Return the [X, Y] coordinate for the center point of the cell that contains the specified text.  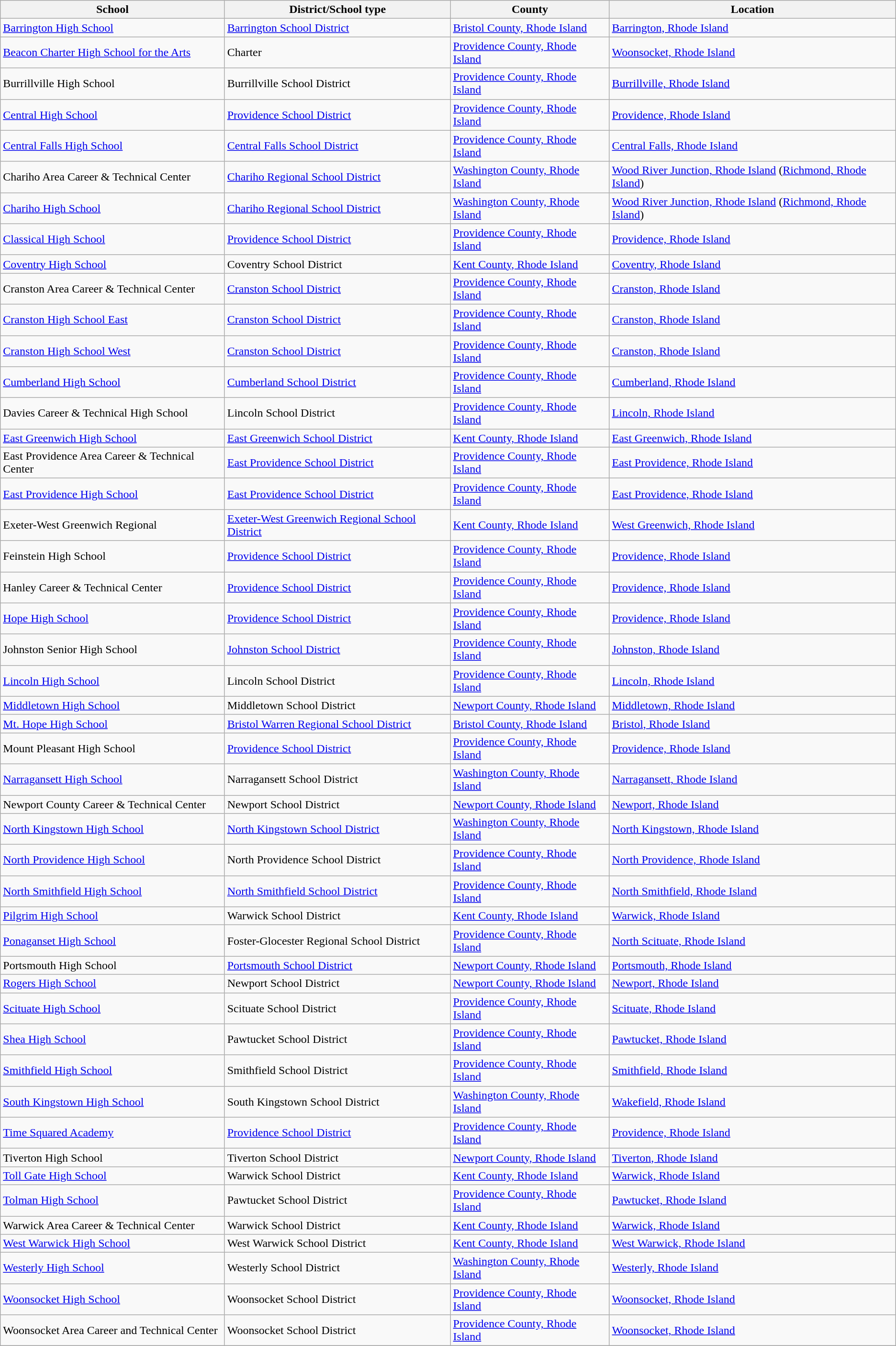
Hanley Career & Technical Center [112, 587]
Central Falls School District [337, 146]
Middletown School District [337, 705]
Barrington High School [112, 28]
West Warwick School District [337, 1244]
East Providence Area Career & Technical Center [112, 463]
School [112, 10]
Davies Career & Technical High School [112, 414]
Westerly School District [337, 1268]
Smithfield High School [112, 1071]
Scituate School District [337, 1008]
West Warwick High School [112, 1244]
Location [752, 10]
Burrillville School District [337, 83]
Toll Gate High School [112, 1176]
Coventry, Rhode Island [752, 264]
Tiverton, Rhode Island [752, 1157]
Central High School [112, 115]
Classical High School [112, 239]
Rogers High School [112, 984]
Exeter-West Greenwich Regional [112, 525]
Smithfield School District [337, 1071]
Westerly, Rhode Island [752, 1268]
Bristol Warren Regional School District [337, 724]
Chariho Area Career & Technical Center [112, 177]
Barrington, Rhode Island [752, 28]
West Greenwich, Rhode Island [752, 525]
Westerly High School [112, 1268]
Mt. Hope High School [112, 724]
Middletown, Rhode Island [752, 705]
East Greenwich School District [337, 438]
Johnston School District [337, 649]
Wakefield, Rhode Island [752, 1101]
East Greenwich High School [112, 438]
Middletown High School [112, 705]
District/School type [337, 10]
Tolman High School [112, 1200]
Central Falls High School [112, 146]
Portsmouth, Rhode Island [752, 965]
Beacon Charter High School for the Arts [112, 53]
Barrington School District [337, 28]
Tiverton School District [337, 1157]
Burrillville High School [112, 83]
Narragansett, Rhode Island [752, 780]
Chariho High School [112, 208]
Woonsocket High School [112, 1300]
North Kingstown School District [337, 829]
East Providence High School [112, 494]
North Scituate, Rhode Island [752, 940]
Central Falls, Rhode Island [752, 146]
South Kingstown School District [337, 1101]
Shea High School [112, 1039]
Exeter-West Greenwich Regional School District [337, 525]
Cumberland School District [337, 382]
Coventry School District [337, 264]
Johnston Senior High School [112, 649]
Portsmouth School District [337, 965]
Scituate High School [112, 1008]
Scituate, Rhode Island [752, 1008]
Coventry High School [112, 264]
Cumberland High School [112, 382]
Tiverton High School [112, 1157]
North Smithfield, Rhode Island [752, 892]
Cranston Area Career & Technical Center [112, 288]
Burrillville, Rhode Island [752, 83]
South Kingstown High School [112, 1101]
Charter [337, 53]
Warwick Area Career & Technical Center [112, 1225]
Smithfield, Rhode Island [752, 1071]
Mount Pleasant High School [112, 748]
Narragansett School District [337, 780]
Hope High School [112, 619]
Portsmouth High School [112, 965]
East Greenwich, Rhode Island [752, 438]
Lincoln High School [112, 681]
West Warwick, Rhode Island [752, 1244]
Ponaganset High School [112, 940]
Newport County Career & Technical Center [112, 804]
North Providence High School [112, 860]
Woonsocket Area Career and Technical Center [112, 1330]
North Providence, Rhode Island [752, 860]
North Kingstown, Rhode Island [752, 829]
North Smithfield High School [112, 892]
Bristol, Rhode Island [752, 724]
Cranston High School West [112, 351]
Narragansett High School [112, 780]
North Kingstown High School [112, 829]
Time Squared Academy [112, 1133]
Pilgrim High School [112, 916]
Cranston High School East [112, 320]
Johnston, Rhode Island [752, 649]
North Providence School District [337, 860]
Cumberland, Rhode Island [752, 382]
North Smithfield School District [337, 892]
County [530, 10]
Feinstein High School [112, 556]
Foster-Glocester Regional School District [337, 940]
